Locate the cell with the specified text and output its [x, y] center coordinate. 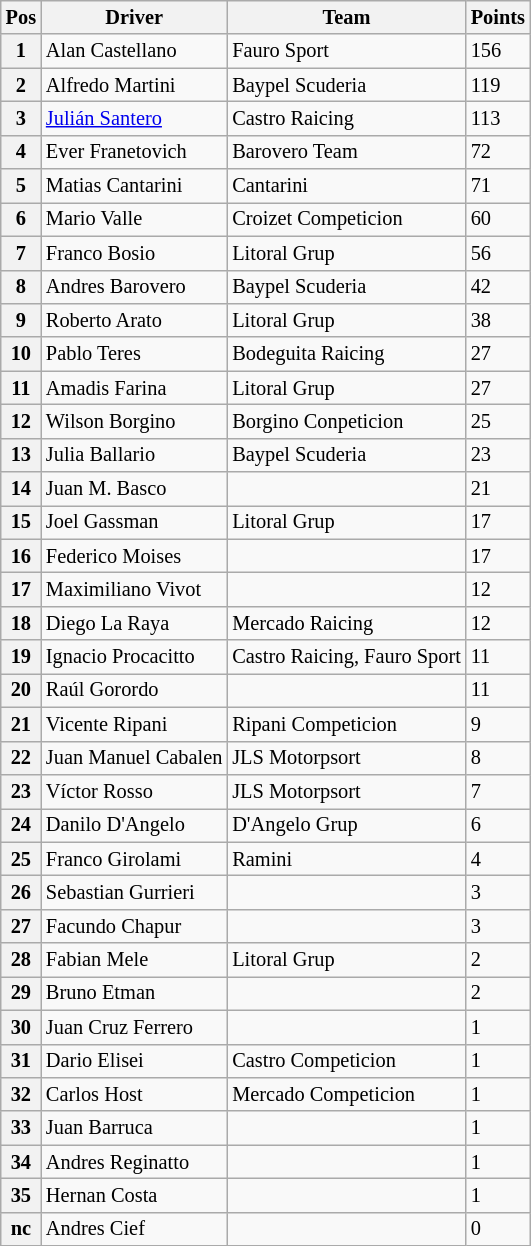
Juan Cruz Ferrero [134, 1027]
Pos [21, 17]
Vicente Ripani [134, 724]
Points [498, 17]
Carlos Host [134, 1094]
56 [498, 253]
Castro Raicing [346, 118]
Ripani Competicion [346, 724]
24 [21, 825]
15 [21, 522]
Mercado Raicing [346, 623]
Mercado Competicion [346, 1094]
Ever Franetovich [134, 152]
72 [498, 152]
71 [498, 186]
26 [21, 892]
Juan Manuel Cabalen [134, 758]
Castro Raicing, Fauro Sport [346, 657]
Matias Cantarini [134, 186]
Borgino Conpeticion [346, 421]
Pablo Teres [134, 354]
30 [21, 1027]
Bodeguita Raicing [346, 354]
Víctor Rosso [134, 791]
16 [21, 556]
Amadis Farina [134, 388]
20 [21, 690]
Fauro Sport [346, 51]
31 [21, 1061]
Maximiliano Vivot [134, 589]
Federico Moises [134, 556]
Ignacio Procacitto [134, 657]
Julia Ballario [134, 455]
22 [21, 758]
18 [21, 623]
Sebastian Gurrieri [134, 892]
Franco Girolami [134, 859]
5 [21, 186]
Castro Competicion [346, 1061]
nc [21, 1229]
119 [498, 85]
10 [21, 354]
Andres Cief [134, 1229]
0 [498, 1229]
Wilson Borgino [134, 421]
Facundo Chapur [134, 926]
Juan Barruca [134, 1128]
Danilo D'Angelo [134, 825]
156 [498, 51]
Alfredo Martini [134, 85]
Bruno Etman [134, 993]
32 [21, 1094]
Barovero Team [346, 152]
Roberto Arato [134, 320]
60 [498, 219]
Andres Barovero [134, 287]
29 [21, 993]
Joel Gassman [134, 522]
D'Angelo Grup [346, 825]
28 [21, 960]
Andres Reginatto [134, 1162]
33 [21, 1128]
Franco Bosio [134, 253]
Hernan Costa [134, 1195]
13 [21, 455]
Mario Valle [134, 219]
14 [21, 489]
34 [21, 1162]
Julián Santero [134, 118]
35 [21, 1195]
Driver [134, 17]
Diego La Raya [134, 623]
Raúl Gorordo [134, 690]
Croizet Competicion [346, 219]
19 [21, 657]
Cantarini [346, 186]
38 [498, 320]
Ramini [346, 859]
42 [498, 287]
Team [346, 17]
Juan M. Basco [134, 489]
Fabian Mele [134, 960]
Dario Elisei [134, 1061]
113 [498, 118]
Alan Castellano [134, 51]
